Capture the cell that displays the provided text and extract its (X, Y) central coordinate. 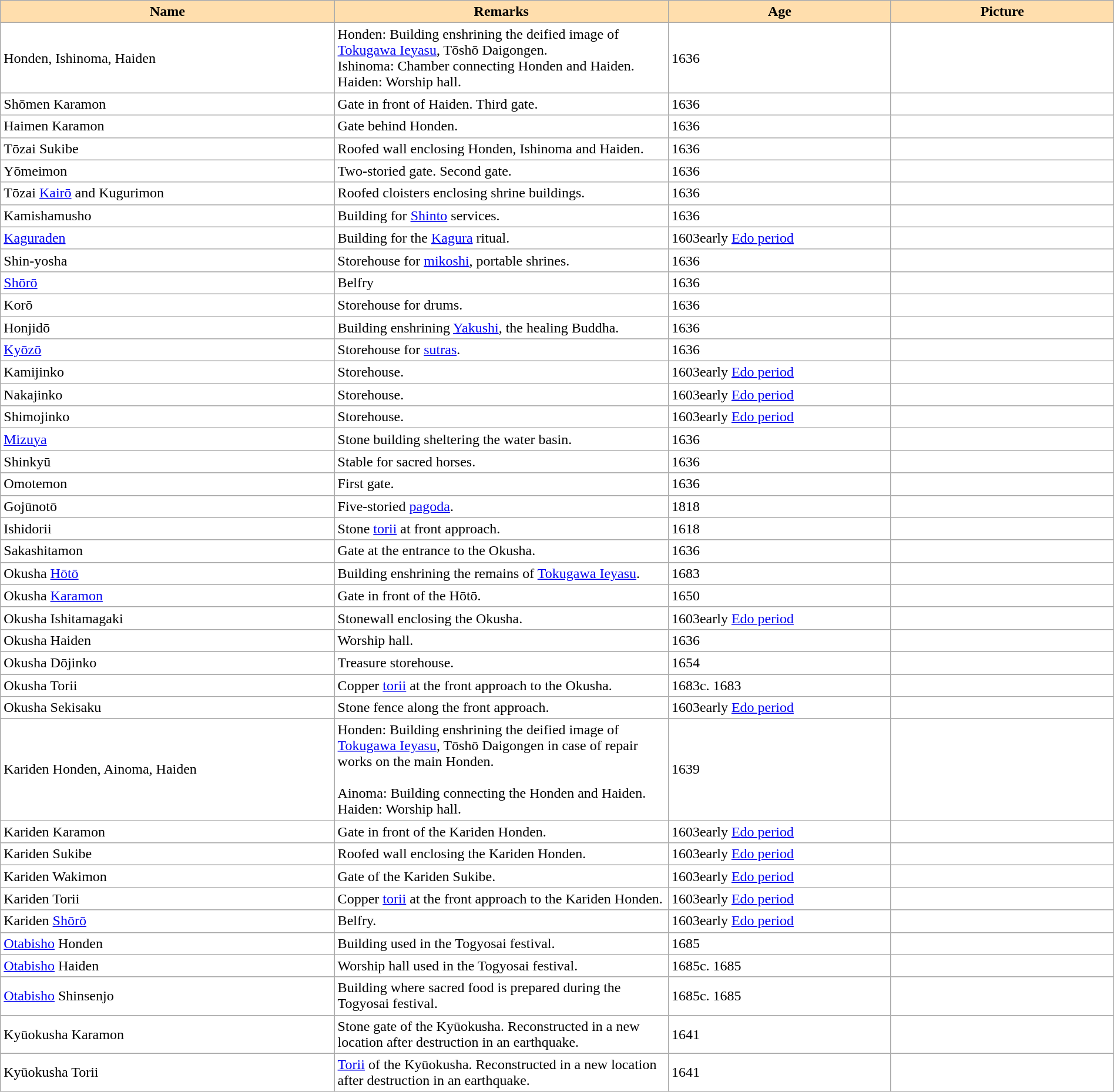
Stone gate of the Kyūokusha. Reconstructed in a new location after destruction in an earthquake. (501, 1034)
Haimen Karamon (167, 126)
Roofed wall enclosing Honden, Ishinoma and Haiden. (501, 149)
Honden, Ishinoma, Haiden (167, 58)
Okusha Dōjinko (167, 663)
Kariden Torii (167, 899)
Sakashitamon (167, 551)
Building where sacred food is prepared during the Togyosai festival. (501, 996)
1654 (779, 663)
Shōmen Karamon (167, 104)
1818 (779, 506)
Otabisho Honden (167, 943)
Shimojinko (167, 417)
Remarks (501, 12)
Okusha Torii (167, 686)
Gate of the Kariden Sukibe. (501, 876)
Storehouse for mikoshi, portable shrines. (501, 260)
Age (779, 12)
Roofed wall enclosing the Kariden Honden. (501, 854)
Kamishamusho (167, 216)
Torii of the Kyūokusha. Reconstructed in a new location after destruction in an earthquake. (501, 1073)
First gate. (501, 484)
Kariden Shōrō (167, 921)
Gate in front of Haiden. Third gate. (501, 104)
Building for the Kagura ritual. (501, 238)
Tōzai Sukibe (167, 149)
Otabisho Haiden (167, 966)
Building enshrining Yakushi, the healing Buddha. (501, 327)
Kamijinko (167, 372)
Korō (167, 305)
Picture (1002, 12)
Kaguraden (167, 238)
Building used in the Togyosai festival. (501, 943)
1639 (779, 770)
1685 (779, 943)
1683c. 1683 (779, 686)
Ishidorii (167, 529)
Kyōzō (167, 350)
Gate in front of the Hōtō. (501, 596)
Five-storied pagoda. (501, 506)
Name (167, 12)
Kariden Wakimon (167, 876)
Kariden Honden, Ainoma, Haiden (167, 770)
Yōmeimon (167, 171)
Shin-yosha (167, 260)
Roofed cloisters enclosing shrine buildings. (501, 193)
Shinkyū (167, 462)
Worship hall used in the Togyosai festival. (501, 966)
Tōzai Kairō and Kugurimon (167, 193)
Building for Shinto services. (501, 216)
Gate at the entrance to the Okusha. (501, 551)
Okusha Karamon (167, 596)
Gojūnotō (167, 506)
Belfry (501, 283)
Storehouse for sutras. (501, 350)
Kyūokusha Torii (167, 1073)
Okusha Hōtō (167, 573)
Gate behind Honden. (501, 126)
Stone building sheltering the water basin. (501, 439)
Copper torii at the front approach to the Kariden Honden. (501, 899)
Okusha Ishitamagaki (167, 618)
Two-storied gate. Second gate. (501, 171)
Stable for sacred horses. (501, 462)
1650 (779, 596)
Kyūokusha Karamon (167, 1034)
Okusha Sekisaku (167, 708)
Honjidō (167, 327)
Kariden Karamon (167, 832)
Treasure storehouse. (501, 663)
Otabisho Shinsenjo (167, 996)
Stonewall enclosing the Okusha. (501, 618)
Building enshrining the remains of Tokugawa Ieyasu. (501, 573)
Belfry. (501, 921)
Mizuya (167, 439)
Storehouse for drums. (501, 305)
Worship hall. (501, 640)
Kariden Sukibe (167, 854)
1618 (779, 529)
1683 (779, 573)
Gate in front of the Kariden Honden. (501, 832)
Stone torii at front approach. (501, 529)
Nakajinko (167, 395)
Stone fence along the front approach. (501, 708)
Shōrō (167, 283)
Copper torii at the front approach to the Okusha. (501, 686)
Okusha Haiden (167, 640)
Omotemon (167, 484)
